Output the [X, Y] coordinate of the center of the cell containing the given text.  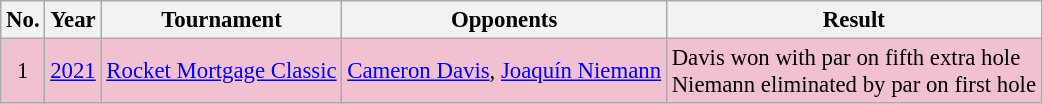
Result [854, 20]
Cameron Davis, Joaquín Niemann [504, 72]
1 [23, 72]
2021 [73, 72]
No. [23, 20]
Rocket Mortgage Classic [222, 72]
Year [73, 20]
Davis won with par on fifth extra holeNiemann eliminated by par on first hole [854, 72]
Tournament [222, 20]
Opponents [504, 20]
